Provide the (x, y) coordinate of the cell's center where the given text is located.  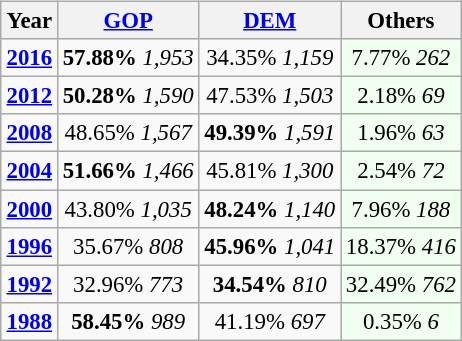
2.54% 72 (402, 171)
18.37% 416 (402, 246)
48.24% 1,140 (270, 209)
0.35% 6 (402, 321)
2004 (29, 171)
45.81% 1,300 (270, 171)
57.88% 1,953 (128, 58)
GOP (128, 21)
34.35% 1,159 (270, 58)
32.96% 773 (128, 284)
49.39% 1,591 (270, 133)
41.19% 697 (270, 321)
48.65% 1,567 (128, 133)
7.77% 262 (402, 58)
2000 (29, 209)
47.53% 1,503 (270, 96)
34.54% 810 (270, 284)
35.67% 808 (128, 246)
32.49% 762 (402, 284)
43.80% 1,035 (128, 209)
45.96% 1,041 (270, 246)
2016 (29, 58)
58.45% 989 (128, 321)
2012 (29, 96)
50.28% 1,590 (128, 96)
51.66% 1,466 (128, 171)
Year (29, 21)
1.96% 63 (402, 133)
1988 (29, 321)
2008 (29, 133)
DEM (270, 21)
2.18% 69 (402, 96)
7.96% 188 (402, 209)
1992 (29, 284)
Others (402, 21)
1996 (29, 246)
